Identify which cell holds the provided text, then report its (X, Y) central coordinate. 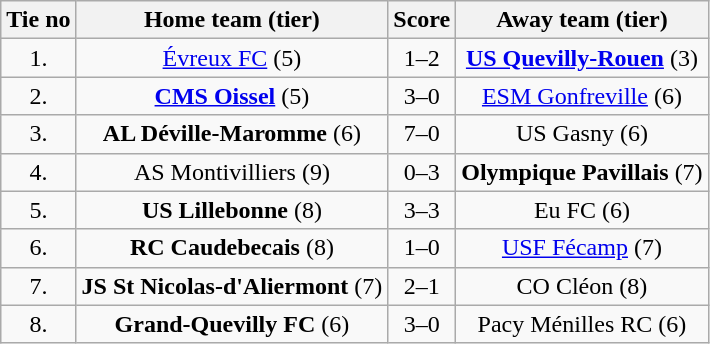
7. (38, 286)
US Gasny (6) (582, 134)
Évreux FC (5) (232, 58)
Grand-Quevilly FC (6) (232, 324)
1–0 (422, 248)
US Quevilly-Rouen (3) (582, 58)
AL Déville-Maromme (6) (232, 134)
2. (38, 96)
8. (38, 324)
1–2 (422, 58)
0–3 (422, 172)
2–1 (422, 286)
ESM Gonfreville (6) (582, 96)
5. (38, 210)
USF Fécamp (7) (582, 248)
Away team (tier) (582, 20)
Home team (tier) (232, 20)
US Lillebonne (8) (232, 210)
CO Cléon (8) (582, 286)
3. (38, 134)
Tie no (38, 20)
4. (38, 172)
1. (38, 58)
7–0 (422, 134)
CMS Oissel (5) (232, 96)
Eu FC (6) (582, 210)
Olympique Pavillais (7) (582, 172)
3–3 (422, 210)
6. (38, 248)
RC Caudebecais (8) (232, 248)
AS Montivilliers (9) (232, 172)
JS St Nicolas-d'Aliermont (7) (232, 286)
Pacy Ménilles RC (6) (582, 324)
Score (422, 20)
